From the cell containing the given text, extract its center point as [X, Y] coordinate. 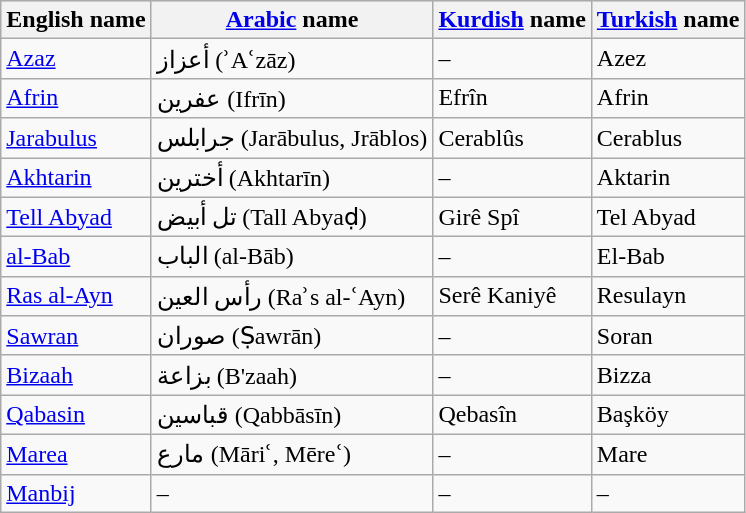
Cerablus [668, 138]
Jarabulus [76, 138]
Turkish name [668, 20]
عفرين (Ifrīn) [292, 98]
Aktarin [668, 178]
Tel Abyad [668, 217]
Azez [668, 59]
Resulayn [668, 296]
Girê Spî [512, 217]
أخترين (Akhtarīn) [292, 178]
Soran [668, 336]
رأس العين (Raʾs al-ʿAyn) [292, 296]
تل أبيض (Tall Abyaḍ) [292, 217]
Arabic name [292, 20]
جرابلس (Jarābulus, Jrāblos) [292, 138]
بزاعة (B'zaah) [292, 375]
Azaz [76, 59]
قباسين (Qabbāsīn) [292, 415]
Bizza [668, 375]
صوران (Ṣawrān) [292, 336]
Serê Kaniyê [512, 296]
Başköy [668, 415]
Qebasîn [512, 415]
Manbij [76, 493]
al-Bab [76, 257]
Ras al-Ayn [76, 296]
Kurdish name [512, 20]
مارع (Māriʿ, Mēreʿ) [292, 454]
Sawran [76, 336]
أعزاز (ʾAʿzāz) [292, 59]
Cerablûs [512, 138]
El-Bab [668, 257]
Mare [668, 454]
Efrîn [512, 98]
الباب (al-Bāb) [292, 257]
Tell Abyad [76, 217]
Akhtarin [76, 178]
Qabasin [76, 415]
Bizaah [76, 375]
English name [76, 20]
Marea [76, 454]
